Scan for the cell matching the given text and deliver its [X, Y] coordinate at center. 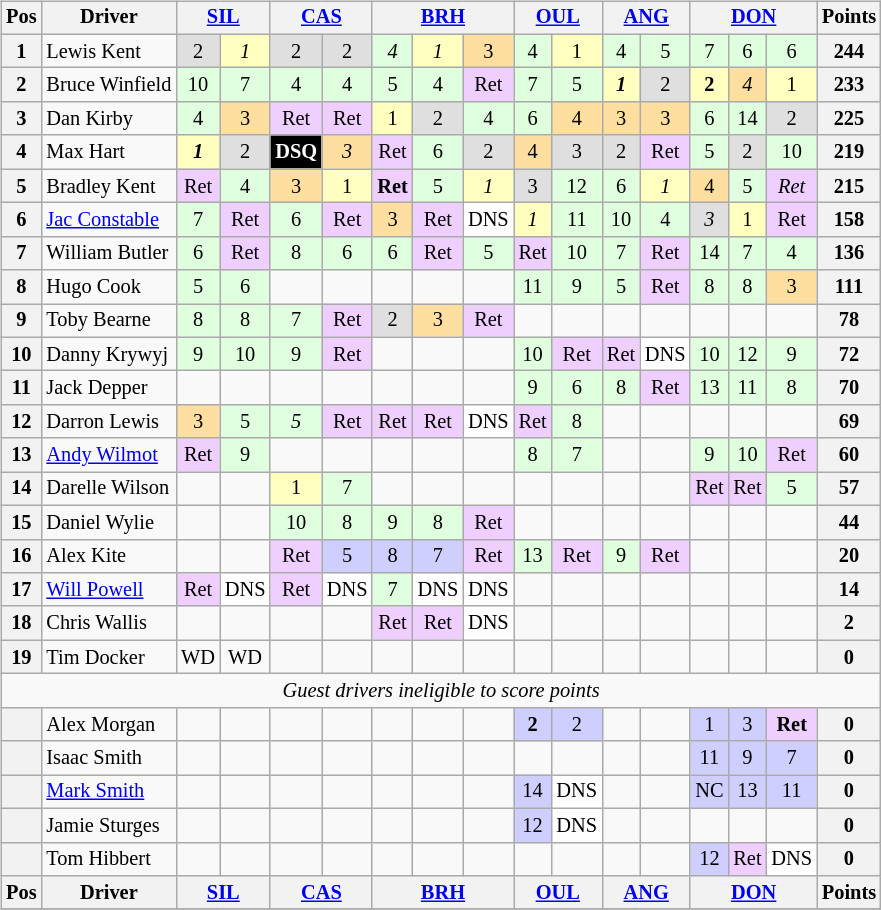
Will Powell [108, 590]
Alex Morgan [108, 724]
70 [849, 388]
233 [849, 85]
219 [849, 152]
Max Hart [108, 152]
DSQ [296, 152]
Andy Wilmot [108, 455]
17 [21, 590]
44 [849, 522]
72 [849, 354]
111 [849, 287]
225 [849, 119]
215 [849, 186]
Lewis Kent [108, 51]
Chris Wallis [108, 623]
Alex Kite [108, 556]
Isaac Smith [108, 758]
Darelle Wilson [108, 489]
136 [849, 253]
Bruce Winfield [108, 85]
Hugo Cook [108, 287]
Mark Smith [108, 792]
Toby Bearne [108, 321]
244 [849, 51]
18 [21, 623]
19 [21, 657]
Daniel Wylie [108, 522]
NC [709, 792]
60 [849, 455]
Guest drivers ineligible to score points [441, 691]
16 [21, 556]
20 [849, 556]
Jamie Sturges [108, 825]
78 [849, 321]
Tim Docker [108, 657]
15 [21, 522]
57 [849, 489]
Bradley Kent [108, 186]
158 [849, 220]
William Butler [108, 253]
69 [849, 422]
Tom Hibbert [108, 859]
Dan Kirby [108, 119]
Jack Depper [108, 388]
Jac Constable [108, 220]
Danny Krywyj [108, 354]
Darron Lewis [108, 422]
